Pinpoint the cell where the given text exists, returning its (x, y) midpoint coordinate. 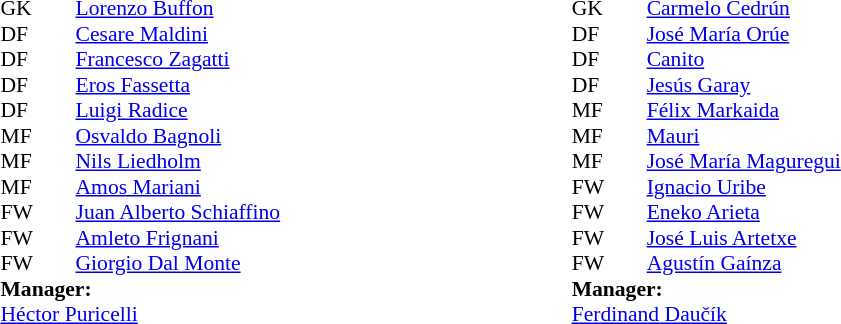
Juan Alberto Schiaffino (178, 213)
Giorgio Dal Monte (178, 263)
Osvaldo Bagnoli (178, 136)
Eneko Arieta (744, 213)
José María Maguregui (744, 161)
Luigi Radice (178, 111)
Nils Liedholm (178, 161)
Agustín Gaínza (744, 263)
Cesare Maldini (178, 34)
Canito (744, 59)
José Luis Artetxe (744, 238)
José María Orúe (744, 34)
Ignacio Uribe (744, 187)
Amos Mariani (178, 187)
Mauri (744, 136)
Jesús Garay (744, 85)
Eros Fassetta (178, 85)
Francesco Zagatti (178, 59)
Amleto Frignani (178, 238)
Félix Markaida (744, 111)
